Find where the given text appears and provide that cell's center as (X, Y) coordinate. 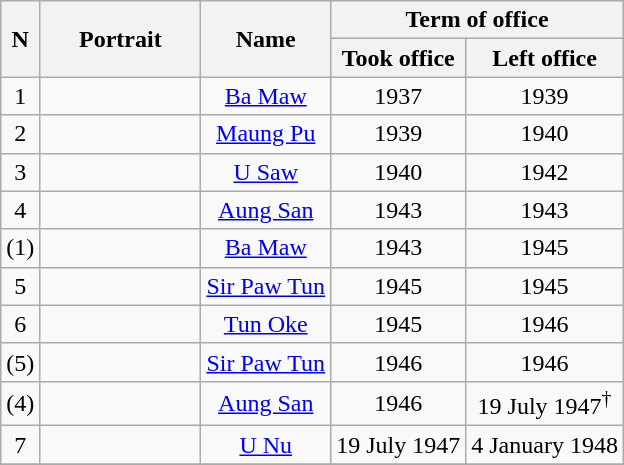
2 (20, 134)
Term of office (478, 20)
6 (20, 324)
U Saw (266, 172)
N (20, 39)
1 (20, 96)
(5) (20, 362)
Name (266, 39)
19 July 1947† (545, 404)
5 (20, 286)
19 July 1947 (398, 445)
Portrait (120, 39)
Maung Pu (266, 134)
4 (20, 210)
3 (20, 172)
Took office (398, 58)
7 (20, 445)
U Nu (266, 445)
(1) (20, 248)
Left office (545, 58)
1942 (545, 172)
Tun Oke (266, 324)
4 January 1948 (545, 445)
1937 (398, 96)
(4) (20, 404)
